Pinpoint the cell where the given text exists, returning its (x, y) midpoint coordinate. 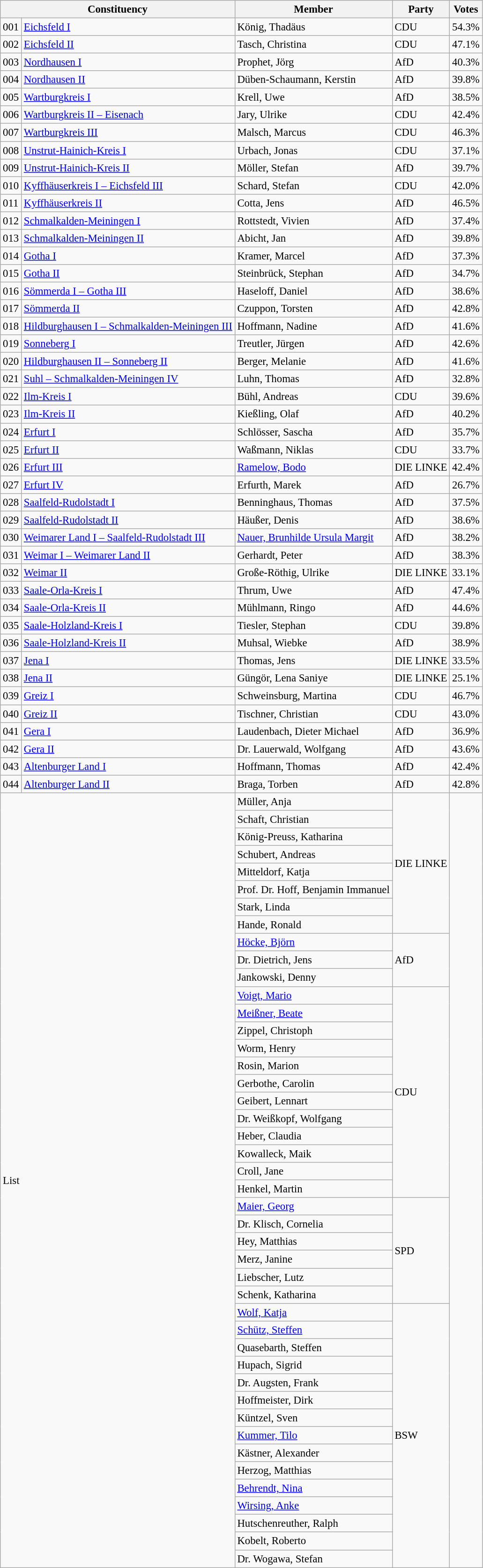
Hoffmann, Nadine (313, 326)
Altenburger Land II (128, 784)
43.6% (466, 749)
Schweinsburg, Martina (313, 696)
SPD (421, 1250)
Urbach, Jonas (313, 150)
Thomas, Jens (313, 661)
010 (11, 185)
54.3% (466, 27)
Erfurth, Marek (313, 485)
47.4% (466, 591)
Wartburgkreis III (128, 133)
Saale-Holzland-Kreis II (128, 643)
Heber, Claudia (313, 1136)
Waßmann, Niklas (313, 450)
Thrum, Uwe (313, 591)
Sonneberg I (128, 344)
Kießling, Olaf (313, 414)
Wartburgkreis I (128, 97)
Braga, Torben (313, 784)
Votes (466, 9)
König, Thadäus (313, 27)
Laudenbach, Dieter Michael (313, 731)
Hoffmeister, Dirk (313, 1400)
Schlösser, Sascha (313, 432)
Weimar II (128, 573)
Suhl – Schmalkalden-Meiningen IV (128, 379)
Wirsing, Anke (313, 1506)
Düben-Schaumann, Kerstin (313, 80)
46.7% (466, 696)
Haseloff, Daniel (313, 291)
031 (11, 555)
Geibert, Lennart (313, 1101)
Küntzel, Sven (313, 1418)
012 (11, 221)
021 (11, 379)
Mühlmann, Ringo (313, 608)
Eichsfeld I (128, 27)
032 (11, 573)
Luhn, Thomas (313, 379)
Kyffhäuserkreis I – Eichsfeld III (128, 185)
25.1% (466, 679)
List (118, 1180)
Dr. Wogawa, Stefan (313, 1559)
40.2% (466, 414)
043 (11, 766)
Greiz II (128, 714)
039 (11, 696)
Kästner, Alexander (313, 1453)
Jary, Ulrike (313, 115)
Liebscher, Lutz (313, 1277)
Jankowski, Denny (313, 978)
Hildburghausen II – Sonneberg II (128, 362)
Greiz I (128, 696)
Hoffmann, Thomas (313, 766)
Schard, Stefan (313, 185)
Ilm-Kreis II (128, 414)
Member (313, 9)
001 (11, 27)
029 (11, 520)
038 (11, 679)
Tiesler, Stephan (313, 626)
47.1% (466, 44)
39.7% (466, 168)
Gera II (128, 749)
Erfurt IV (128, 485)
Hupach, Sigrid (313, 1365)
38.5% (466, 97)
42.6% (466, 344)
Eichsfeld II (128, 44)
Saale-Orla-Kreis I (128, 591)
Erfurt III (128, 467)
Saale-Holzland-Kreis I (128, 626)
Zippel, Christoph (313, 1030)
35.7% (466, 432)
Ramelow, Bodo (313, 467)
40.3% (466, 62)
020 (11, 362)
32.8% (466, 379)
003 (11, 62)
024 (11, 432)
Meißner, Beate (313, 1013)
Dr. Augsten, Frank (313, 1383)
015 (11, 274)
Malsch, Marcus (313, 133)
Krell, Uwe (313, 97)
007 (11, 133)
Rosin, Marion (313, 1066)
Czuppon, Torsten (313, 309)
Sömmerda II (128, 309)
Cotta, Jens (313, 203)
39.6% (466, 397)
Maier, Georg (313, 1206)
Tischner, Christian (313, 714)
040 (11, 714)
Kobelt, Roberto (313, 1541)
Häußer, Denis (313, 520)
König-Preuss, Katharina (313, 837)
023 (11, 414)
Dr. Weißkopf, Wolfgang (313, 1118)
Kramer, Marcel (313, 256)
38.2% (466, 538)
Dr. Klisch, Cornelia (313, 1224)
Prof. Dr. Hoff, Benjamin Immanuel (313, 890)
Jena I (128, 661)
Benninghaus, Thomas (313, 503)
Nauer, Brunhilde Ursula Margit (313, 538)
Dr. Lauerwald, Wolfgang (313, 749)
Bühl, Andreas (313, 397)
37.1% (466, 150)
Wartburgkreis II – Eisenach (128, 115)
Abicht, Jan (313, 238)
43.0% (466, 714)
Altenburger Land I (128, 766)
002 (11, 44)
025 (11, 450)
Müller, Anja (313, 802)
Höcke, Björn (313, 942)
26.7% (466, 485)
Constituency (118, 9)
Berger, Melanie (313, 362)
044 (11, 784)
Wolf, Katja (313, 1312)
Hande, Ronald (313, 925)
Erfurt II (128, 450)
036 (11, 643)
Muhsal, Wiebke (313, 643)
Saale-Orla-Kreis II (128, 608)
Quasebarth, Steffen (313, 1347)
Erfurt I (128, 432)
Saalfeld-Rudolstadt II (128, 520)
46.5% (466, 203)
37.4% (466, 221)
Voigt, Mario (313, 995)
Tasch, Christina (313, 44)
33.1% (466, 573)
Kyffhäuserkreis II (128, 203)
Henkel, Martin (313, 1189)
Kowalleck, Maik (313, 1154)
030 (11, 538)
Treutler, Jürgen (313, 344)
026 (11, 467)
38.9% (466, 643)
Rottstedt, Vivien (313, 221)
Unstrut-Hainich-Kreis I (128, 150)
37.3% (466, 256)
Hutschenreuther, Ralph (313, 1524)
Croll, Jane (313, 1171)
014 (11, 256)
42.0% (466, 185)
Steinbrück, Stephan (313, 274)
Ilm-Kreis I (128, 397)
Weimarer Land I – Saalfeld-Rudolstadt III (128, 538)
Dr. Dietrich, Jens (313, 960)
Worm, Henry (313, 1048)
Möller, Stefan (313, 168)
005 (11, 97)
Kummer, Tilo (313, 1435)
033 (11, 591)
016 (11, 291)
33.7% (466, 450)
34.7% (466, 274)
Saalfeld-Rudolstadt I (128, 503)
Gera I (128, 731)
042 (11, 749)
Hey, Matthias (313, 1242)
028 (11, 503)
Stark, Linda (313, 907)
Nordhausen I (128, 62)
Güngör, Lena Saniye (313, 679)
008 (11, 150)
034 (11, 608)
Nordhausen II (128, 80)
Sömmerda I – Gotha III (128, 291)
Gotha I (128, 256)
004 (11, 80)
022 (11, 397)
Schaft, Christian (313, 819)
011 (11, 203)
Mitteldorf, Katja (313, 872)
Behrendt, Nina (313, 1488)
Hildburghausen I – Schmalkalden-Meiningen III (128, 326)
Schütz, Steffen (313, 1330)
006 (11, 115)
46.3% (466, 133)
018 (11, 326)
Schmalkalden-Meiningen II (128, 238)
37.5% (466, 503)
037 (11, 661)
Party (421, 9)
027 (11, 485)
009 (11, 168)
Gerbothe, Carolin (313, 1083)
Große-Röthig, Ulrike (313, 573)
BSW (421, 1435)
Schmalkalden-Meiningen I (128, 221)
Gerhardt, Peter (313, 555)
Weimar I – Weimarer Land II (128, 555)
035 (11, 626)
Schubert, Andreas (313, 854)
013 (11, 238)
Prophet, Jörg (313, 62)
Unstrut-Hainich-Kreis II (128, 168)
Gotha II (128, 274)
Herzog, Matthias (313, 1471)
33.5% (466, 661)
38.3% (466, 555)
Jena II (128, 679)
44.6% (466, 608)
Schenk, Katharina (313, 1294)
041 (11, 731)
017 (11, 309)
36.9% (466, 731)
Merz, Janine (313, 1259)
019 (11, 344)
